For the text-containing cell, return its midpoint in (x, y) coordinate format. 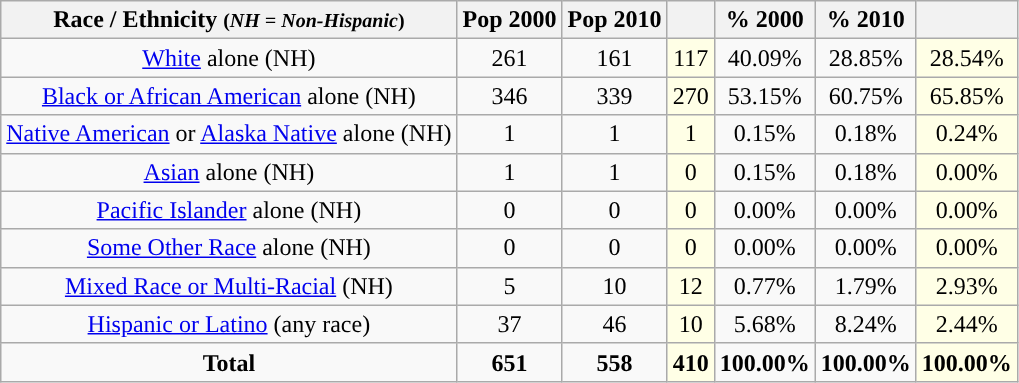
1.79% (866, 286)
2.44% (966, 324)
Total (229, 362)
Native American or Alaska Native alone (NH) (229, 134)
651 (510, 362)
% 2000 (764, 20)
12 (690, 286)
Pop 2010 (614, 20)
Asian alone (NH) (229, 172)
5.68% (764, 324)
8.24% (866, 324)
558 (614, 362)
0.24% (966, 134)
Pacific Islander alone (NH) (229, 210)
White alone (NH) (229, 58)
Race / Ethnicity (NH = Non-Hispanic) (229, 20)
346 (510, 96)
339 (614, 96)
Black or African American alone (NH) (229, 96)
2.93% (966, 286)
Some Other Race alone (NH) (229, 248)
37 (510, 324)
117 (690, 58)
0.77% (764, 286)
40.09% (764, 58)
410 (690, 362)
Mixed Race or Multi-Racial (NH) (229, 286)
161 (614, 58)
Hispanic or Latino (any race) (229, 324)
65.85% (966, 96)
261 (510, 58)
60.75% (866, 96)
270 (690, 96)
28.54% (966, 58)
46 (614, 324)
28.85% (866, 58)
Pop 2000 (510, 20)
5 (510, 286)
53.15% (764, 96)
% 2010 (866, 20)
